Locate the cell with the specified text and output its (X, Y) center coordinate. 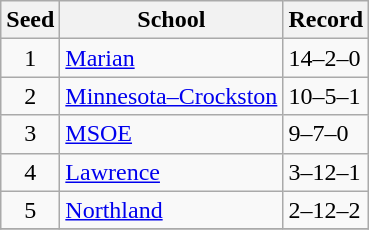
3–12–1 (326, 172)
Seed (30, 20)
Record (326, 20)
10–5–1 (326, 96)
4 (30, 172)
14–2–0 (326, 58)
3 (30, 134)
Lawrence (172, 172)
MSOE (172, 134)
1 (30, 58)
Minnesota–Crockston (172, 96)
Northland (172, 210)
5 (30, 210)
9–7–0 (326, 134)
School (172, 20)
2 (30, 96)
Marian (172, 58)
2–12–2 (326, 210)
